Return the [X, Y] coordinate for the center point of the cell that contains the specified text.  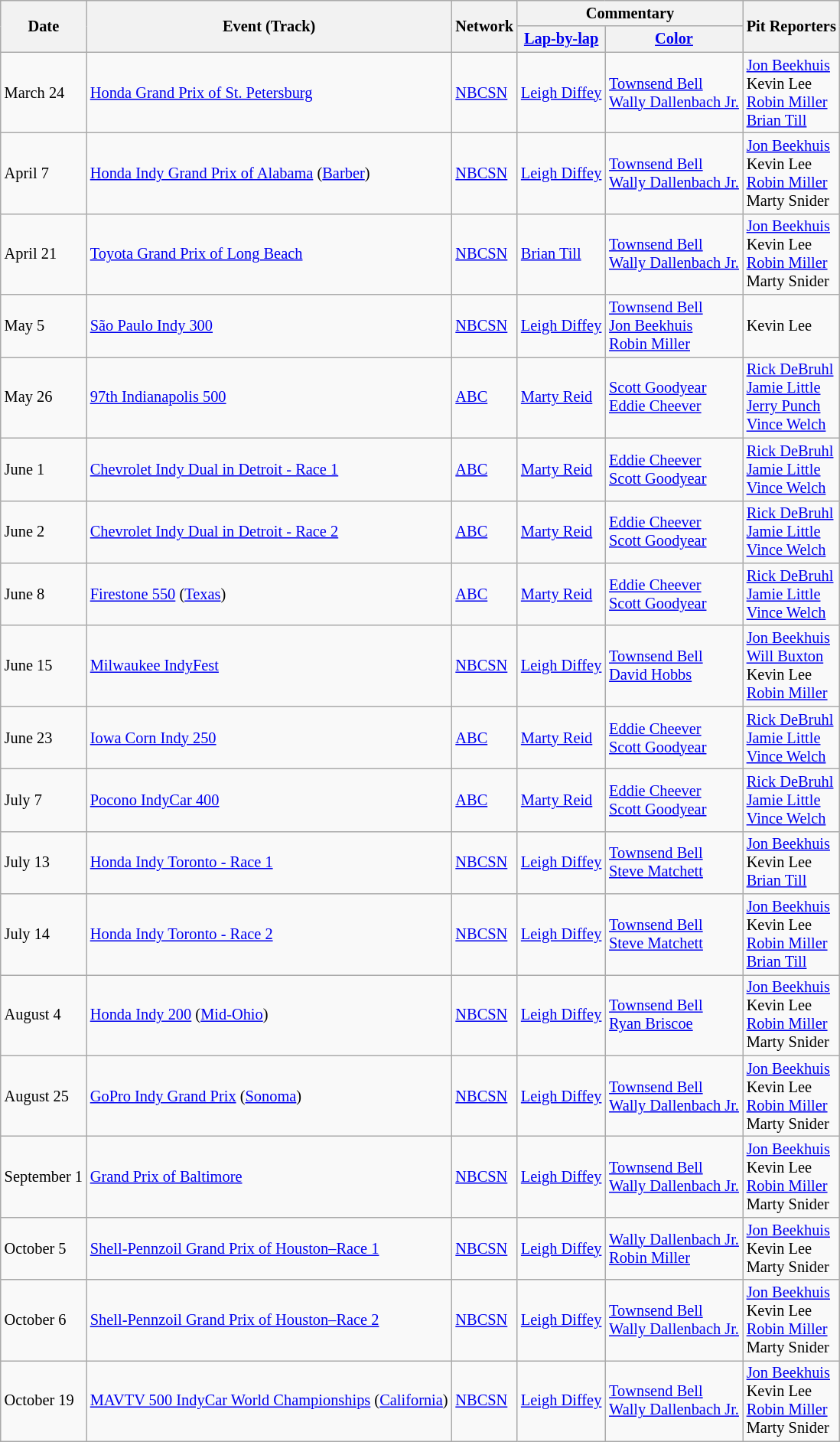
Shell-Pennzoil Grand Prix of Houston–Race 2 [269, 1320]
MAVTV 500 IndyCar World Championships (California) [269, 1401]
Pit Reporters [791, 26]
June 2 [44, 532]
Chevrolet Indy Dual in Detroit - Race 1 [269, 469]
Scott GoodyearEddie Cheever [674, 397]
Brian Till [562, 254]
Toyota Grand Prix of Long Beach [269, 254]
Network [484, 26]
Wally Dallenbach Jr.Robin Miller [674, 1248]
August 4 [44, 1015]
October 6 [44, 1320]
Townsend BellDavid Hobbs [674, 666]
July 13 [44, 863]
April 21 [44, 254]
Jon BeekhuisWill BuxtonKevin LeeRobin Miller [791, 666]
August 25 [44, 1096]
June 1 [44, 469]
Milwaukee IndyFest [269, 666]
Townsend BellRyan Briscoe [674, 1015]
Pocono IndyCar 400 [269, 800]
March 24 [44, 93]
Honda Indy Grand Prix of Alabama (Barber) [269, 173]
July 14 [44, 935]
May 5 [44, 326]
Date [44, 26]
Rick DeBruhlJamie LittleJerry PunchVince Welch [791, 397]
June 15 [44, 666]
October 19 [44, 1401]
April 7 [44, 173]
September 1 [44, 1176]
97th Indianapolis 500 [269, 397]
July 7 [44, 800]
Jon BeekhuisKevin LeeBrian Till [791, 863]
October 5 [44, 1248]
Lap-by-lap [562, 39]
June 23 [44, 738]
Honda Grand Prix of St. Petersburg [269, 93]
Kevin Lee [791, 326]
GoPro Indy Grand Prix (Sonoma) [269, 1096]
Townsend BellJon BeekhuisRobin Miller [674, 326]
São Paulo Indy 300 [269, 326]
Honda Indy Toronto - Race 1 [269, 863]
Grand Prix of Baltimore [269, 1176]
Honda Indy 200 (Mid-Ohio) [269, 1015]
May 26 [44, 397]
Jon BeekhuisKevin LeeMarty Snider [791, 1248]
Shell-Pennzoil Grand Prix of Houston–Race 1 [269, 1248]
Commentary [630, 13]
June 8 [44, 594]
Firestone 550 (Texas) [269, 594]
Honda Indy Toronto - Race 2 [269, 935]
Event (Track) [269, 26]
Chevrolet Indy Dual in Detroit - Race 2 [269, 532]
Iowa Corn Indy 250 [269, 738]
Color [674, 39]
